Find where the given text appears and provide that cell's center as [x, y] coordinate. 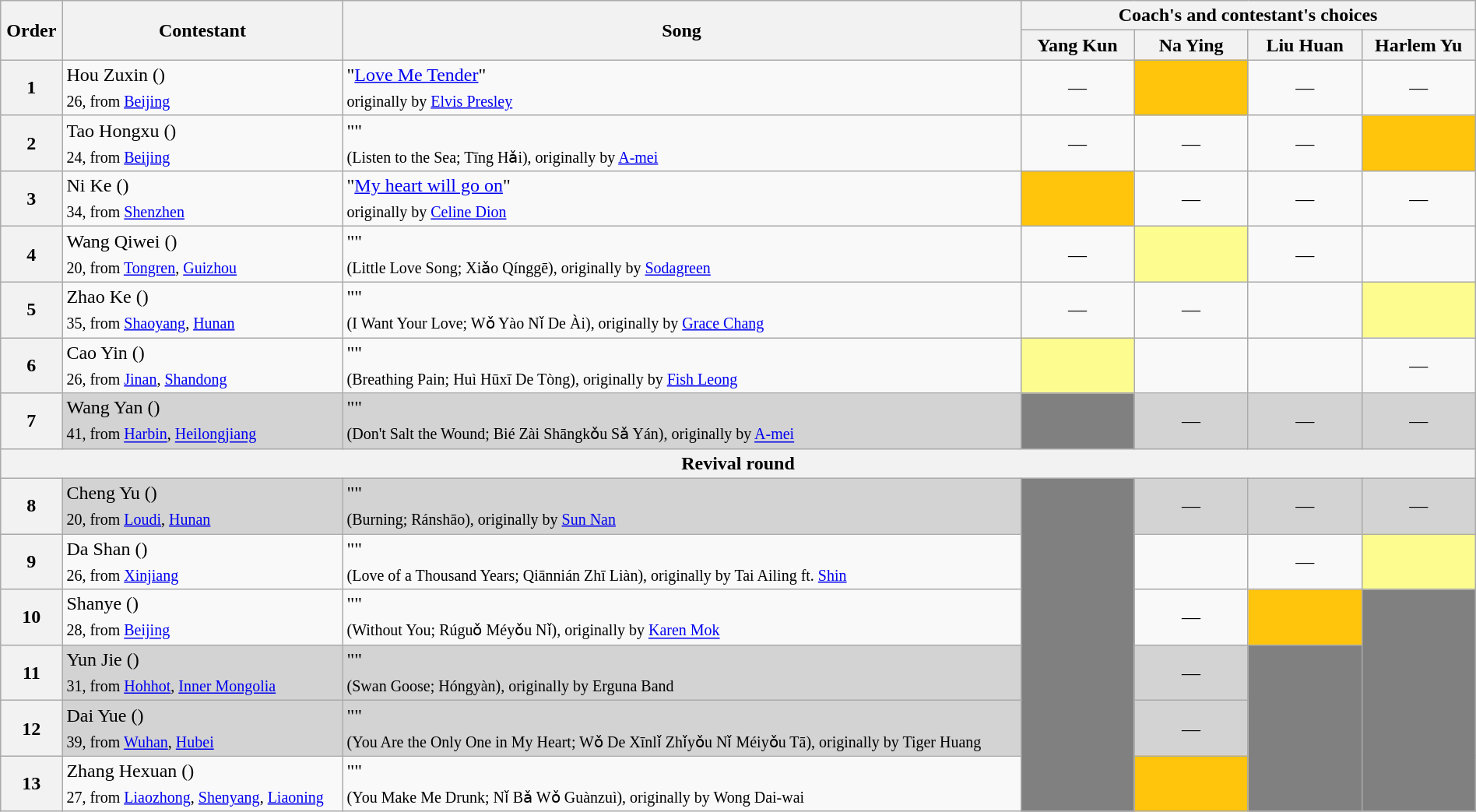
10 [31, 617]
Wang Yan ()41, from Harbin, Heilongjiang [202, 420]
Shanye ()28, from Beijing [202, 617]
Tao Hongxu ()24, from Beijing [202, 143]
9 [31, 562]
7 [31, 420]
Zhao Ke ()35, from Shaoyang, Hunan [202, 310]
11 [31, 673]
5 [31, 310]
3 [31, 199]
Wang Qiwei ()20, from Tongren, Guizhou [202, 254]
13 [31, 783]
Harlem Yu [1418, 45]
Contestant [202, 30]
Ni Ke ()34, from Shenzhen [202, 199]
8 [31, 506]
Na Ying [1191, 45]
""(Swan Goose; Hóngyàn), originally by Erguna Band [682, 673]
Revival round [738, 463]
""(Little Love Song; Xiǎo Qínggē), originally by Sodagreen [682, 254]
Yang Kun [1077, 45]
""(Breathing Pain; Huì Hūxī De Tòng), originally by Fish Leong [682, 366]
1 [31, 87]
Cao Yin ()26, from Jinan, Shandong [202, 366]
Hou Zuxin ()26, from Beijing [202, 87]
Order [31, 30]
Yun Jie ()31, from Hohhot, Inner Mongolia [202, 673]
Da Shan ()26, from Xinjiang [202, 562]
"Love Me Tender"originally by Elvis Presley [682, 87]
""(Love of a Thousand Years; Qiānnián Zhī Liàn), originally by Tai Ailing ft. Shin [682, 562]
""(Burning; Ránshāo), originally by Sun Nan [682, 506]
""(Don't Salt the Wound; Bié Zài Shāngkǒu Sǎ Yán), originally by A-mei [682, 420]
"My heart will go on"originally by Celine Dion [682, 199]
Liu Huan [1305, 45]
6 [31, 366]
4 [31, 254]
Cheng Yu ()20, from Loudi, Hunan [202, 506]
Song [682, 30]
""(You Are the Only One in My Heart; Wǒ De Xīnlǐ Zhǐyǒu Nǐ Méiyǒu Tā), originally by Tiger Huang [682, 729]
""(Listen to the Sea; Tīng Hǎi), originally by A-mei [682, 143]
12 [31, 729]
""(You Make Me Drunk; Nǐ Bǎ Wǒ Guànzuì), originally by Wong Dai-wai [682, 783]
Dai Yue ()39, from Wuhan, Hubei [202, 729]
""(I Want Your Love; Wǒ Yào Nǐ De Ài), originally by Grace Chang [682, 310]
Coach's and contestant's choices [1248, 16]
""(Without You; Rúguǒ Méyǒu Nǐ), originally by Karen Mok [682, 617]
2 [31, 143]
Zhang Hexuan ()27, from Liaozhong, Shenyang, Liaoning [202, 783]
